Return (X, Y) of the center of cell containing provided text 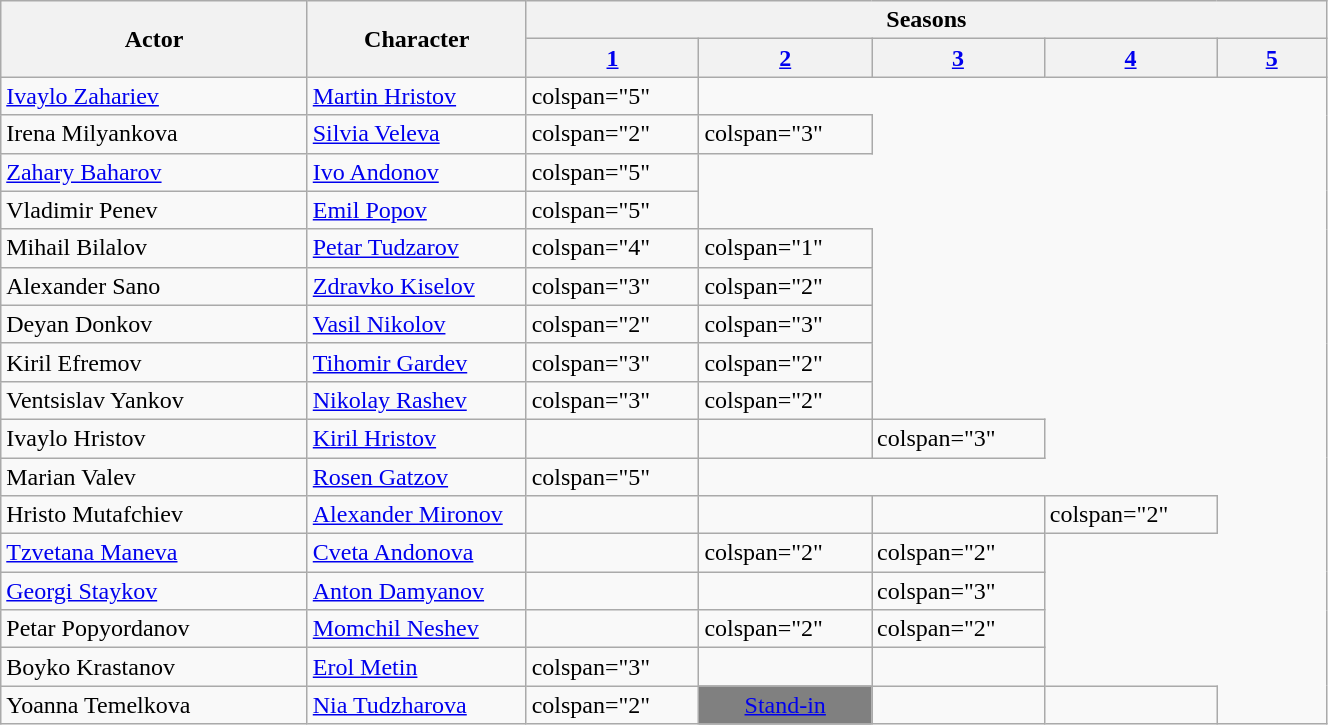
Boyko Krastanov (154, 667)
Ventsislav Yankov (154, 400)
5 (1272, 58)
Stand-in (786, 705)
Marian Valev (154, 477)
colspan="1" (786, 248)
Ivaylo Zahariev (154, 96)
Cveta Andonova (416, 553)
Martin Hristov (416, 96)
Momchil Neshev (416, 629)
Nia Tudzharova (416, 705)
Erol Metin (416, 667)
Silvia Veleva (416, 134)
Tihomir Gardev (416, 362)
Zdravko Kiselov (416, 286)
Vladimir Penev (154, 210)
Mihail Bilalov (154, 248)
Zahary Baharov (154, 172)
Seasons (926, 20)
Emil Popov (416, 210)
Petar Popyordanov (154, 629)
Deyan Donkov (154, 324)
Nikolay Rashev (416, 400)
Kiril Efremov (154, 362)
Tzvetana Maneva (154, 553)
Vasil Nikolov (416, 324)
Alexander Mironov (416, 515)
colspan="4" (612, 248)
Georgi Staykov (154, 591)
Rosen Gatzov (416, 477)
Anton Damyanov (416, 591)
Character (416, 39)
3 (958, 58)
Ivo Andonov (416, 172)
4 (1130, 58)
Irena Milyankova (154, 134)
Petar Tudzarov (416, 248)
Hristo Mutafchiev (154, 515)
Actor (154, 39)
Yoanna Temelkova (154, 705)
Kiril Hristov (416, 438)
Ivaylo Hristov (154, 438)
2 (786, 58)
1 (612, 58)
Alexander Sano (154, 286)
